Output the (X, Y) coordinate of the center of the cell containing the given text.  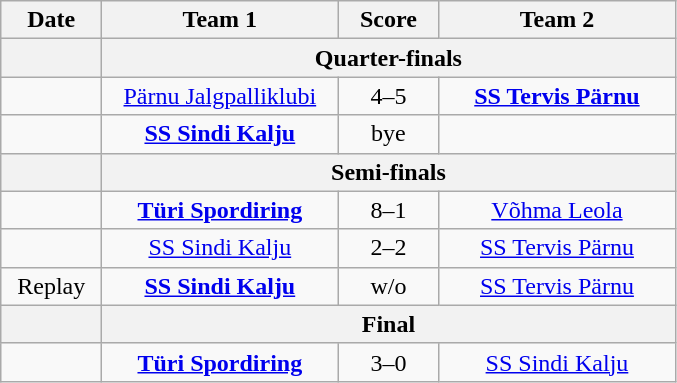
Võhma Leola (557, 210)
bye (388, 134)
Pärnu Jalgpalliklubi (220, 96)
Semi-finals (388, 172)
Replay (52, 286)
2–2 (388, 248)
w/o (388, 286)
3–0 (388, 362)
Quarter-finals (388, 58)
8–1 (388, 210)
Team 1 (220, 20)
Final (388, 324)
4–5 (388, 96)
Team 2 (557, 20)
Date (52, 20)
Score (388, 20)
